From the cell containing the given text, extract its center point as (x, y) coordinate. 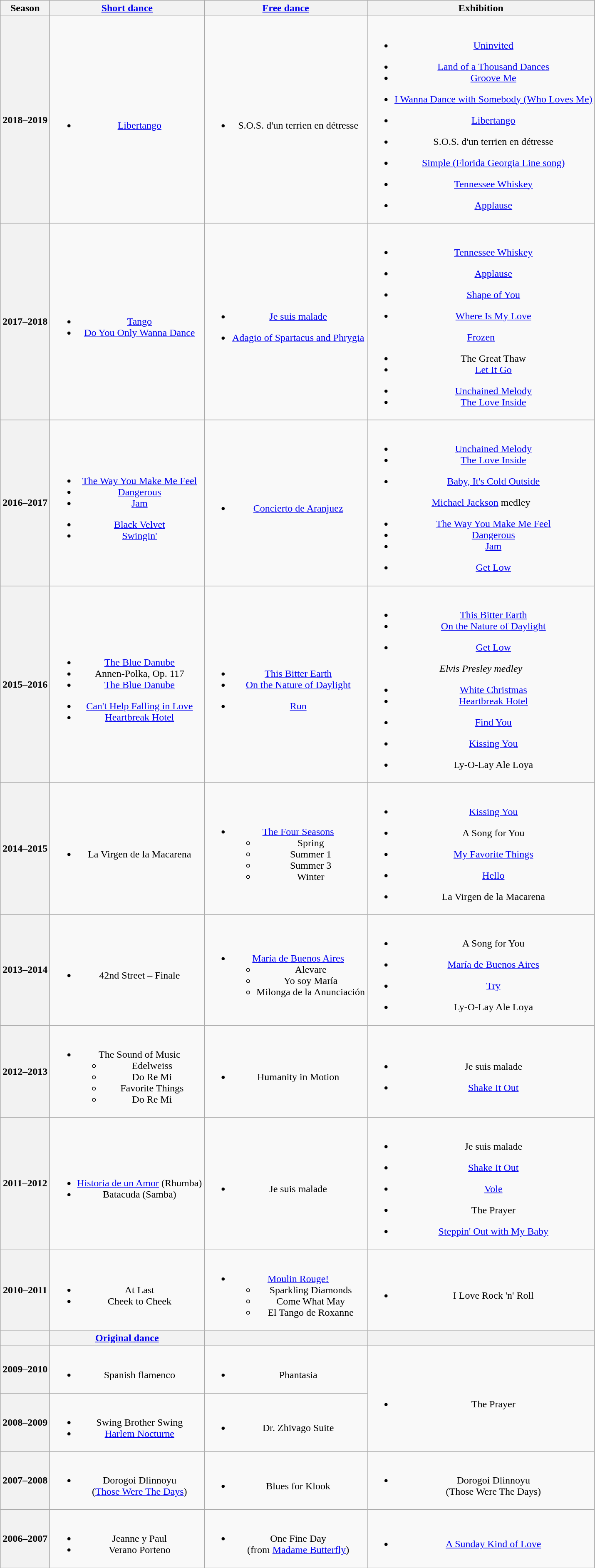
2017–2018 (25, 321)
The Way You Make Me Feel Dangerous Jam Black Velvet Swingin' (127, 503)
At Last Cheek to Cheek (127, 1290)
42nd Street – Finale (127, 970)
Tango Do You Only Wanna Dance (127, 321)
Humanity in Motion (286, 1071)
A Sunday Kind of Love (481, 1539)
Je suis malade Shake It Out Vole The Prayer Steppin' Out with My Baby (481, 1183)
Exhibition (481, 8)
Free dance (286, 8)
2012–2013 (25, 1071)
2011–2012 (25, 1183)
2006–2007 (25, 1539)
2013–2014 (25, 970)
2007–2008 (25, 1481)
Jeanne y Paul Verano Porteno (127, 1539)
A Song for You María de Buenos Aires Try Ly-O-Lay Ale Loya (481, 970)
The Sound of Music Edelweiss Do Re Mi Favorite Things Do Re Mi (127, 1071)
Je suis malade Adagio of Spartacus and Phrygia (286, 321)
S.O.S. d'un terrien en détresse (286, 120)
2015–2016 (25, 684)
The Blue Danube Annen-Polka, Op. 117 The Blue Danube Can't Help Falling in Love Heartbreak Hotel (127, 684)
La Virgen de la Macarena (127, 848)
Spanish flamenco (127, 1369)
Season (25, 8)
The Four Seasons SpringSummer 1Summer 3Winter (286, 848)
Je suis malade Shake It Out (481, 1071)
Blues for Klook (286, 1481)
Phantasia (286, 1369)
One Fine Day (from Madame Butterfly) (286, 1539)
This Bitter EarthOn the Nature of Daylight Get Low Elvis Presley medleyWhite Christmas Heartbreak Hotel Find You Kissing You Ly-O-Lay Ale Loya (481, 684)
Tennessee Whiskey Applause Shape of You Where Is My Love FrozenThe Great ThawLet It Go Unchained Melody The Love Inside (481, 321)
Libertango (127, 120)
This Bitter EarthOn the Nature of Daylight Run (286, 684)
Moulin Rouge!Sparkling DiamondsCome What MayEl Tango de Roxanne (286, 1290)
I Love Rock 'n' Roll (481, 1290)
María de Buenos Aires AlevareYo soy MaríaMilonga de la Anunciación (286, 970)
2014–2015 (25, 848)
Kissing You A Song for You My Favorite Things HelloLa Virgen de la Macarena (481, 848)
Je suis malade (286, 1183)
2009–2010 (25, 1369)
2010–2011 (25, 1290)
The Prayer (481, 1399)
Concierto de Aranjuez (286, 503)
Short dance (127, 8)
2008–2009 (25, 1422)
Unchained Melody The Love Inside Baby, It's Cold Outside Michael Jackson medleyThe Way You Make Me Feel DangerousJam Get Low (481, 503)
Original dance (127, 1338)
Historia de un Amor (Rhumba) Batacuda (Samba) (127, 1183)
Swing Brother SwingHarlem Nocturne (127, 1422)
Dr. Zhivago Suite (286, 1422)
2016–2017 (25, 503)
2018–2019 (25, 120)
